Determine the [X, Y] coordinate at the center of the cell enclosing the given text.  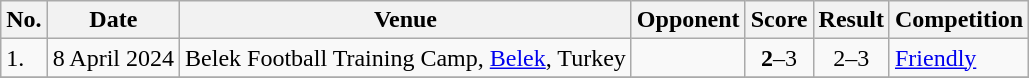
Result [851, 20]
Date [113, 20]
Belek Football Training Camp, Belek, Turkey [406, 58]
1. [24, 58]
Score [779, 20]
8 April 2024 [113, 58]
Friendly [958, 58]
No. [24, 20]
Opponent [688, 20]
Competition [958, 20]
Venue [406, 20]
